Pinpoint the cell where the given text exists, returning its [x, y] midpoint coordinate. 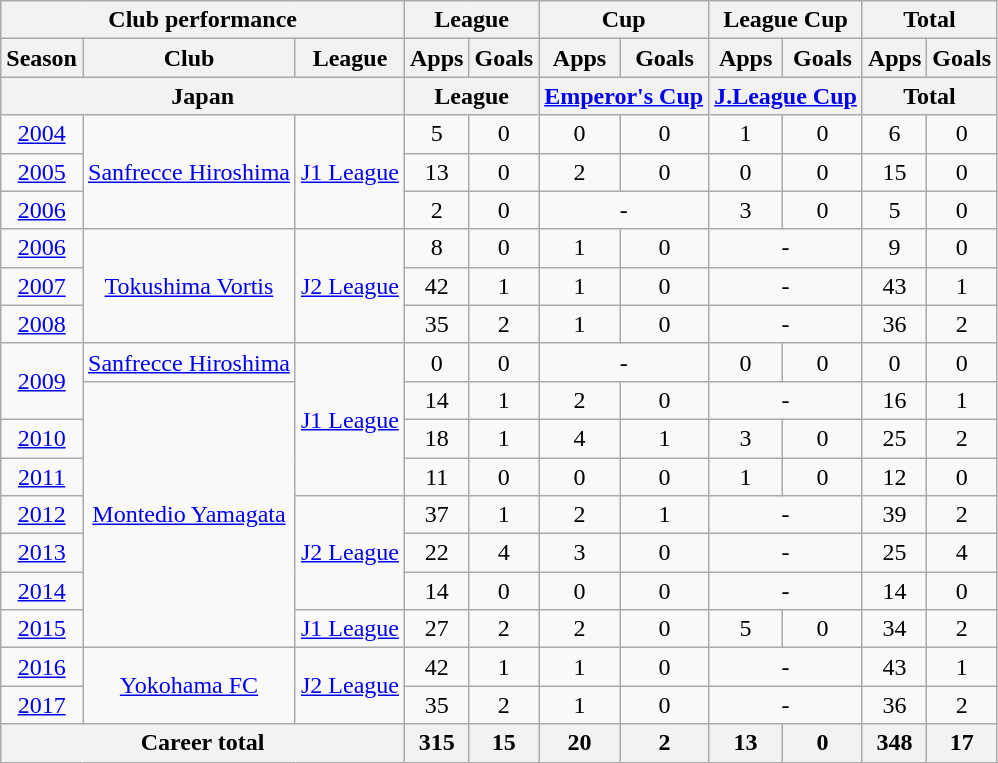
2014 [42, 591]
2007 [42, 286]
Club [188, 58]
12 [894, 477]
Season [42, 58]
37 [437, 515]
34 [894, 629]
2015 [42, 629]
20 [580, 743]
Yokohama FC [188, 686]
6 [894, 134]
16 [894, 400]
8 [437, 248]
2009 [42, 381]
J.League Cup [786, 96]
2008 [42, 324]
2010 [42, 438]
2005 [42, 172]
Tokushima Vortis [188, 286]
39 [894, 515]
Club performance [203, 20]
Emperor's Cup [624, 96]
2017 [42, 705]
18 [437, 438]
Japan [203, 96]
Cup [624, 20]
17 [962, 743]
22 [437, 553]
Career total [203, 743]
2016 [42, 667]
2012 [42, 515]
315 [437, 743]
27 [437, 629]
2004 [42, 134]
348 [894, 743]
League Cup [786, 20]
9 [894, 248]
Montedio Yamagata [188, 514]
2013 [42, 553]
2011 [42, 477]
11 [437, 477]
